Locate the cell with the specified text and output its (x, y) center coordinate. 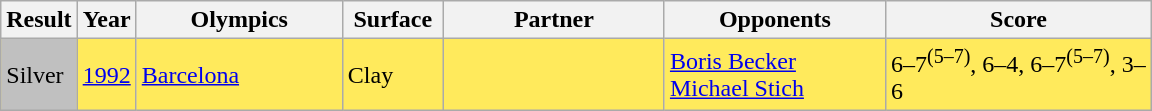
Year (106, 20)
Opponents (774, 20)
Result (39, 20)
Partner (554, 20)
Boris Becker Michael Stich (774, 75)
Score (1018, 20)
6–7(5–7), 6–4, 6–7(5–7), 3–6 (1018, 75)
Silver (39, 75)
1992 (106, 75)
Barcelona (239, 75)
Clay (392, 75)
Surface (392, 20)
Olympics (239, 20)
